Return [x, y] of the center of cell containing provided text 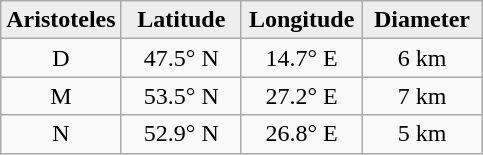
52.9° N [181, 134]
47.5° N [181, 58]
6 km [422, 58]
5 km [422, 134]
N [61, 134]
26.8° E [301, 134]
Latitude [181, 20]
M [61, 96]
27.2° E [301, 96]
14.7° E [301, 58]
Longitude [301, 20]
7 km [422, 96]
Diameter [422, 20]
Aristoteles [61, 20]
53.5° N [181, 96]
D [61, 58]
